Locate the cell with the specified text and output its [X, Y] center coordinate. 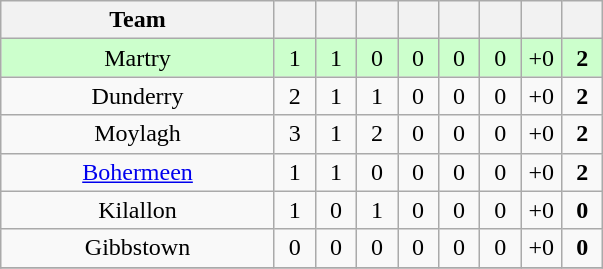
Bohermeen [138, 172]
Dunderry [138, 96]
Martry [138, 58]
3 [294, 134]
Moylagh [138, 134]
Team [138, 20]
Kilallon [138, 210]
Gibbstown [138, 248]
